For the text-containing cell, return its midpoint in (X, Y) coordinate format. 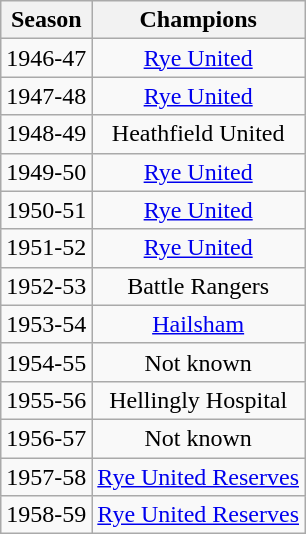
1951-52 (46, 248)
Hellingly Hospital (198, 400)
1956-57 (46, 438)
1953-54 (46, 324)
1950-51 (46, 210)
1958-59 (46, 515)
1949-50 (46, 172)
Season (46, 20)
1948-49 (46, 134)
1952-53 (46, 286)
1946-47 (46, 58)
1957-58 (46, 477)
1955-56 (46, 400)
Champions (198, 20)
1947-48 (46, 96)
Hailsham (198, 324)
Battle Rangers (198, 286)
1954-55 (46, 362)
Heathfield United (198, 134)
